Output the [X, Y] coordinate of the center of the cell containing the given text.  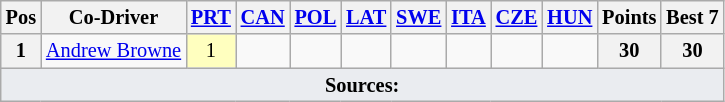
HUN [570, 17]
POL [316, 17]
CZE [517, 17]
Pos [21, 17]
Sources: [362, 85]
Co-Driver [114, 17]
Andrew Browne [114, 51]
LAT [366, 17]
Points [629, 17]
PRT [211, 17]
Best 7 [692, 17]
SWE [418, 17]
CAN [263, 17]
ITA [468, 17]
